Identify which cell holds the provided text, then report its [x, y] central coordinate. 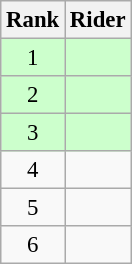
1 [33, 58]
Rider [98, 20]
4 [33, 170]
3 [33, 133]
2 [33, 95]
5 [33, 208]
Rank [33, 20]
6 [33, 245]
